Output the (x, y) coordinate of the center of the cell containing the given text.  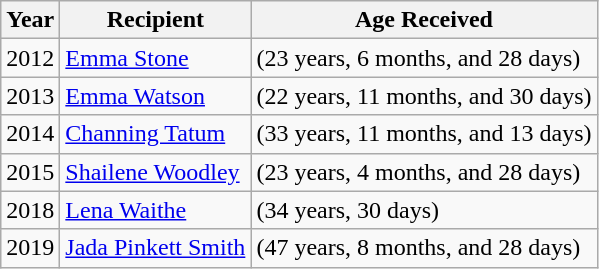
2019 (30, 248)
Emma Watson (156, 96)
Jada Pinkett Smith (156, 248)
2013 (30, 96)
2018 (30, 210)
(22 years, 11 months, and 30 days) (424, 96)
2012 (30, 58)
Lena Waithe (156, 210)
(47 years, 8 months, and 28 days) (424, 248)
(34 years, 30 days) (424, 210)
Channing Tatum (156, 134)
(23 years, 6 months, and 28 days) (424, 58)
(33 years, 11 months, and 13 days) (424, 134)
Age Received (424, 20)
Emma Stone (156, 58)
Recipient (156, 20)
(23 years, 4 months, and 28 days) (424, 172)
Year (30, 20)
2014 (30, 134)
2015 (30, 172)
Shailene Woodley (156, 172)
